Find where the given text appears and provide that cell's center as (x, y) coordinate. 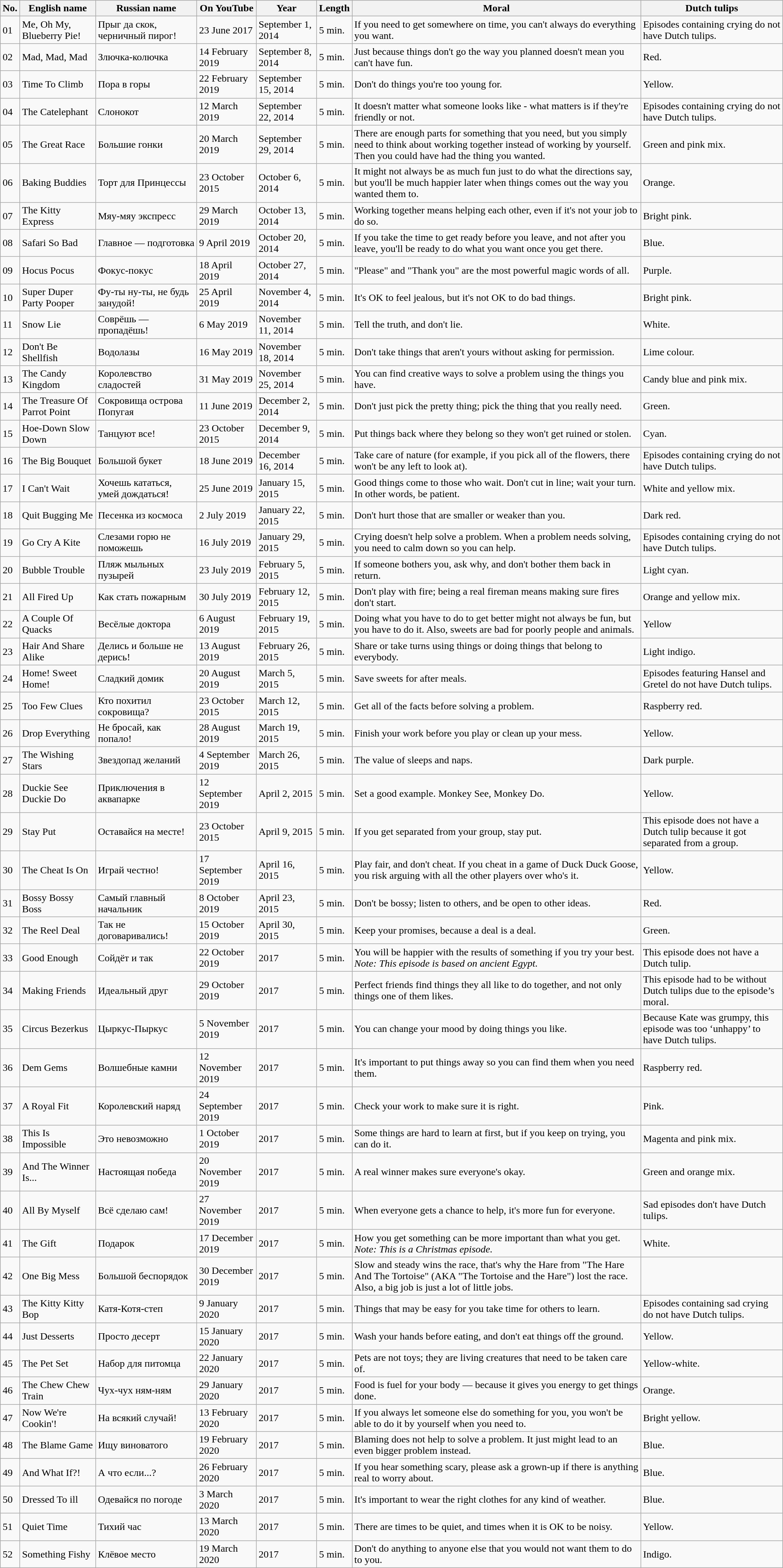
Check your work to make sure it is right. (496, 1106)
Episodes containing sad crying do not have Dutch tulips. (712, 1309)
22 January 2020 (227, 1363)
The Chew Chew Train (58, 1391)
Bubble Trouble (58, 570)
Don't take things that aren't yours without asking for permission. (496, 352)
Get all of the facts before solving a problem. (496, 706)
Episodes featuring Hansel and Gretel do not have Dutch tulips. (712, 679)
Играй честно! (146, 870)
April 9, 2015 (287, 832)
11 June 2019 (227, 407)
13 March 2020 (227, 1527)
Bossy Bossy Boss (58, 903)
Set a good example. Monkey See, Monkey Do. (496, 793)
Don't Be Shellfish (58, 352)
When everyone gets a chance to help, it's more fun for everyone. (496, 1210)
На всякий случай! (146, 1418)
02 (10, 57)
No. (10, 8)
21 (10, 597)
February 26, 2015 (287, 651)
How you get something can be more important than what you get. Note: This is a Christmas episode. (496, 1243)
24 September 2019 (227, 1106)
Quiet Time (58, 1527)
September 29, 2014 (287, 144)
Самый главный начальник (146, 903)
Идеальный друг (146, 991)
Don't do things you're too young for. (496, 85)
Circus Bezerkus (58, 1029)
Набор для питомца (146, 1363)
Клёвое место (146, 1554)
Light cyan. (712, 570)
25 (10, 706)
16 (10, 461)
36 (10, 1068)
Good things come to those who wait. Don't cut in line; wait your turn. In other words, be patient. (496, 488)
35 (10, 1029)
April 30, 2015 (287, 931)
This Is Impossible (58, 1139)
27 (10, 760)
December 9, 2014 (287, 434)
12 November 2019 (227, 1068)
Hair And Share Alike (58, 651)
December 16, 2014 (287, 461)
Приключения в аквапарке (146, 793)
Year (287, 8)
08 (10, 243)
1 October 2019 (227, 1139)
31 May 2019 (227, 379)
29 October 2019 (227, 991)
10 (10, 297)
19 February 2020 (227, 1445)
18 (10, 516)
15 (10, 434)
Duckie See Duckie Do (58, 793)
And What If?! (58, 1472)
Just Desserts (58, 1336)
A Couple Of Quacks (58, 624)
Песенка из космоса (146, 516)
Одевайся по погоде (146, 1500)
April 2, 2015 (287, 793)
34 (10, 991)
January 22, 2015 (287, 516)
The Pet Set (58, 1363)
Прыг да скок, черничный пирог! (146, 30)
22 February 2019 (227, 85)
46 (10, 1391)
September 1, 2014 (287, 30)
15 January 2020 (227, 1336)
Lime colour. (712, 352)
February 12, 2015 (287, 597)
12 September 2019 (227, 793)
Orange and yellow mix. (712, 597)
February 5, 2015 (287, 570)
You can change your mood by doing things you like. (496, 1029)
Tell the truth, and don't lie. (496, 325)
Большие гонки (146, 144)
It's important to wear the right clothes for any kind of weather. (496, 1500)
A real winner makes sure everyone's okay. (496, 1172)
If you get separated from your group, stay put. (496, 832)
November 11, 2014 (287, 325)
I Can't Wait (58, 488)
Катя-Котя-степ (146, 1309)
Quit Bugging Me (58, 516)
Time To Climb (58, 85)
You can find creative ways to solve a problem using the things you have. (496, 379)
23 July 2019 (227, 570)
This episode does not have a Dutch tulip. (712, 957)
Королевский наряд (146, 1106)
18 June 2019 (227, 461)
Dutch tulips (712, 8)
Всё сделаю сам! (146, 1210)
Звездопад желаний (146, 760)
Цыркус-Пыркус (146, 1029)
"Please" and "Thank you" are the most powerful magic words of all. (496, 270)
February 19, 2015 (287, 624)
If you hear something scary, please ask a grown-up if there is anything real to worry about. (496, 1472)
19 March 2020 (227, 1554)
The Blame Game (58, 1445)
Водолазы (146, 352)
Me, Oh My, Blueberry Pie! (58, 30)
Indigo. (712, 1554)
Don't play with fire; being a real fireman means making sure fires don't start. (496, 597)
Настоящая победа (146, 1172)
Go Cry A Kite (58, 542)
The Candy Kingdom (58, 379)
One Big Mess (58, 1276)
The Cheat Is On (58, 870)
43 (10, 1309)
07 (10, 216)
Торт для Принцессы (146, 183)
December 2, 2014 (287, 407)
September 8, 2014 (287, 57)
13 August 2019 (227, 651)
03 (10, 85)
33 (10, 957)
38 (10, 1139)
28 August 2019 (227, 733)
Finish your work before you play or clean up your mess. (496, 733)
Тихий час (146, 1527)
March 19, 2015 (287, 733)
52 (10, 1554)
Главное — подготовка (146, 243)
42 (10, 1276)
On YouTube (227, 8)
Something Fishy (58, 1554)
45 (10, 1363)
March 5, 2015 (287, 679)
March 12, 2015 (287, 706)
If someone bothers you, ask why, and don't bother them back in return. (496, 570)
The Kitty Kitty Bop (58, 1309)
Весёлые доктора (146, 624)
Большой беспорядок (146, 1276)
20 August 2019 (227, 679)
Snow Lie (58, 325)
Working together means helping each other, even if it's not your job to do so. (496, 216)
Super Duper Party Pooper (58, 297)
Now We're Cookin'! (58, 1418)
If you take the time to get ready before you leave, and not after you leave, you'll be ready to do what you want once you get there. (496, 243)
Hocus Pocus (58, 270)
Сладкий домик (146, 679)
This episode had to be without Dutch tulips due to the episode’s moral. (712, 991)
11 (10, 325)
Russian name (146, 8)
Just because things don't go the way you planned doesn't mean you can't have fun. (496, 57)
White and yellow mix. (712, 488)
23 (10, 651)
20 March 2019 (227, 144)
Safari So Bad (58, 243)
39 (10, 1172)
Dressed To ill (58, 1500)
Сокровища острова Попугая (146, 407)
05 (10, 144)
Пора в горы (146, 85)
Sad episodes don't have Dutch tulips. (712, 1210)
49 (10, 1472)
Волшебные камни (146, 1068)
3 March 2020 (227, 1500)
And The Winner Is... (58, 1172)
Делись и больше не дерись! (146, 651)
Share or take turns using things or doing things that belong to everybody. (496, 651)
Hoe-Down Slow Down (58, 434)
Length (334, 8)
Don't be bossy; listen to others, and be open to other ideas. (496, 903)
Соврёшь — пропадёшь! (146, 325)
The Reel Deal (58, 931)
Фу-ты ну-ты, не будь занудой! (146, 297)
15 October 2019 (227, 931)
Dark red. (712, 516)
Purple. (712, 270)
January 29, 2015 (287, 542)
November 25, 2014 (287, 379)
Ищу виноватого (146, 1445)
You will be happier with the results of something if you try your best. Note: This episode is based on ancient Egypt. (496, 957)
November 4, 2014 (287, 297)
Green and pink mix. (712, 144)
19 (10, 542)
Злючка-колючка (146, 57)
Making Friends (58, 991)
16 July 2019 (227, 542)
The Kitty Express (58, 216)
31 (10, 903)
26 (10, 733)
Play fair, and don't cheat. If you cheat in a game of Duck Duck Goose, you risk arguing with all the other players over who's it. (496, 870)
November 18, 2014 (287, 352)
22 October 2019 (227, 957)
If you always let someone else do something for you, you won't be able to do it by yourself when you need to. (496, 1418)
6 August 2019 (227, 624)
The value of sleeps and naps. (496, 760)
Bright yellow. (712, 1418)
April 23, 2015 (287, 903)
All By Myself (58, 1210)
The Catelephant (58, 111)
This episode does not have a Dutch tulip because it got separated from a group. (712, 832)
October 6, 2014 (287, 183)
Green and orange mix. (712, 1172)
22 (10, 624)
All Fired Up (58, 597)
It's OK to feel jealous, but it's not OK to do bad things. (496, 297)
October 20, 2014 (287, 243)
09 (10, 270)
Food is fuel for your body — because it gives you energy to get things done. (496, 1391)
March 26, 2015 (287, 760)
The Treasure Of Parrot Point (58, 407)
12 March 2019 (227, 111)
Пляж мыльных пузырей (146, 570)
30 December 2019 (227, 1276)
Фокус-покус (146, 270)
Take care of nature (for example, if you pick all of the flowers, there won't be any left to look at). (496, 461)
40 (10, 1210)
8 October 2019 (227, 903)
48 (10, 1445)
There are times to be quiet, and times when it is OK to be noisy. (496, 1527)
April 16, 2015 (287, 870)
Things that may be easy for you take time for others to learn. (496, 1309)
Put things back where they belong so they won't get ruined or stolen. (496, 434)
Pink. (712, 1106)
Dem Gems (58, 1068)
13 February 2020 (227, 1418)
29 March 2019 (227, 216)
Save sweets for after meals. (496, 679)
20 (10, 570)
January 15, 2015 (287, 488)
It's important to put things away so you can find them when you need them. (496, 1068)
Мяу-мяу экспресс (146, 216)
Хочешь кататься, умей дождаться! (146, 488)
29 January 2020 (227, 1391)
А что если...? (146, 1472)
Wash your hands before eating, and don't eat things off the ground. (496, 1336)
Some things are hard to learn at first, but if you keep on trying, you can do it. (496, 1139)
September 22, 2014 (287, 111)
Magenta and pink mix. (712, 1139)
Слонокот (146, 111)
October 13, 2014 (287, 216)
Because Kate was grumpy, this episode was too ‘unhappy’ to have Dutch tulips. (712, 1029)
If you need to get somewhere on time, you can't always do everything you want. (496, 30)
Yellow (712, 624)
41 (10, 1243)
Слезами горю не поможешь (146, 542)
01 (10, 30)
Crying doesn't help solve a problem. When a problem needs solving, you need to calm down so you can help. (496, 542)
Кто похитил сокровища? (146, 706)
Yellow-white. (712, 1363)
20 November 2019 (227, 1172)
The Wishing Stars (58, 760)
Оставайся на месте! (146, 832)
Good Enough (58, 957)
32 (10, 931)
Так не договаривались! (146, 931)
17 (10, 488)
Не бросай, как попало! (146, 733)
29 (10, 832)
Moral (496, 8)
50 (10, 1500)
47 (10, 1418)
Это невозможно (146, 1139)
Doing what you have to do to get better might not always be fun, but you have to do it. Also, sweets are bad for poorly people and animals. (496, 624)
Pets are not toys; they are living creatures that need to be taken care of. (496, 1363)
Как стать пожарным (146, 597)
Большой букет (146, 461)
The Big Bouquet (58, 461)
30 July 2019 (227, 597)
Candy blue and pink mix. (712, 379)
Королевство сладостей (146, 379)
A Royal Fit (58, 1106)
27 November 2019 (227, 1210)
04 (10, 111)
06 (10, 183)
25 June 2019 (227, 488)
16 May 2019 (227, 352)
Blaming does not help to solve a problem. It just might lead to an even bigger problem instead. (496, 1445)
5 November 2019 (227, 1029)
26 February 2020 (227, 1472)
Baking Buddies (58, 183)
9 January 2020 (227, 1309)
Perfect friends find things they all like to do together, and not only things one of them likes. (496, 991)
28 (10, 793)
Просто десерт (146, 1336)
Drop Everything (58, 733)
Cyan. (712, 434)
October 27, 2014 (287, 270)
25 April 2019 (227, 297)
Сойдёт и так (146, 957)
Keep your promises, because a deal is a deal. (496, 931)
18 April 2019 (227, 270)
Don't just pick the pretty thing; pick the thing that you really need. (496, 407)
51 (10, 1527)
17 September 2019 (227, 870)
2 July 2019 (227, 516)
30 (10, 870)
13 (10, 379)
23 June 2017 (227, 30)
Home! Sweet Home! (58, 679)
Light indigo. (712, 651)
Чух-чух ням-ням (146, 1391)
Mad, Mad, Mad (58, 57)
44 (10, 1336)
Stay Put (58, 832)
Too Few Clues (58, 706)
The Great Race (58, 144)
It doesn't matter what someone looks like - what matters is if they're friendly or not. (496, 111)
4 September 2019 (227, 760)
14 February 2019 (227, 57)
English name (58, 8)
24 (10, 679)
The Gift (58, 1243)
9 April 2019 (227, 243)
Don't do anything to anyone else that you would not want them to do to you. (496, 1554)
September 15, 2014 (287, 85)
6 May 2019 (227, 325)
Don't hurt those that are smaller or weaker than you. (496, 516)
17 December 2019 (227, 1243)
Подарок (146, 1243)
37 (10, 1106)
12 (10, 352)
Танцуют все! (146, 434)
14 (10, 407)
Dark purple. (712, 760)
